Search for the cell housing the specified text and yield its [x, y] center coordinate. 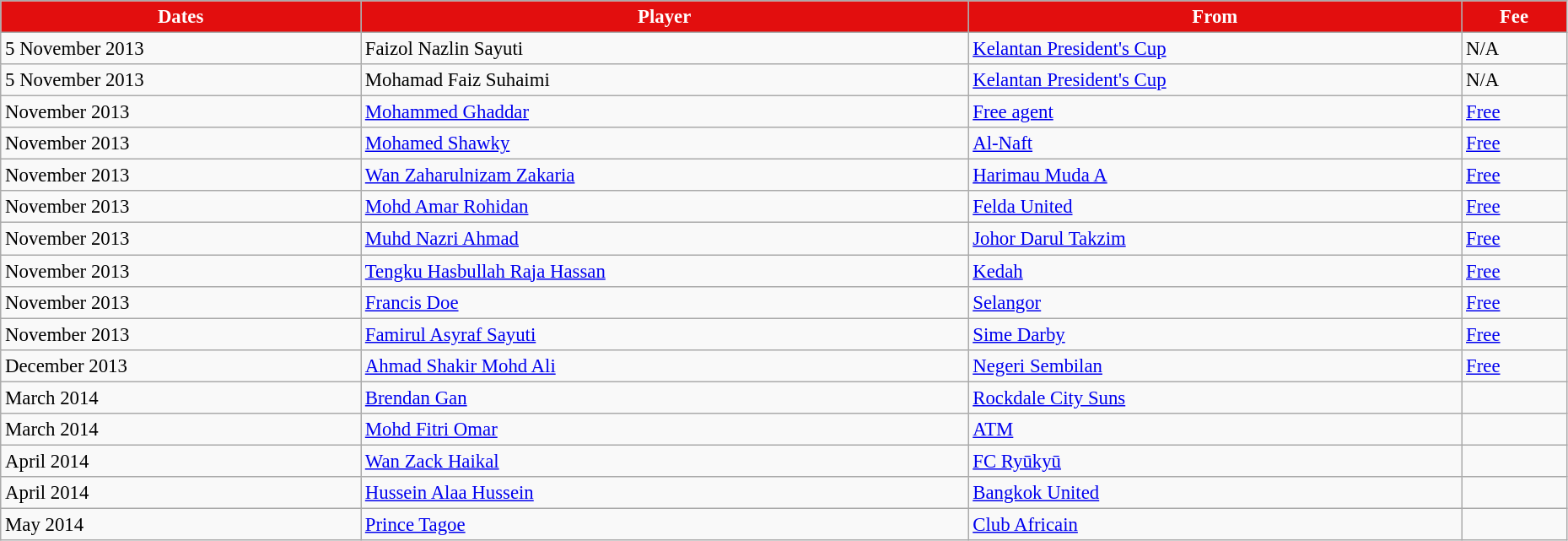
Free agent [1215, 112]
Mohammed Ghaddar [665, 112]
Club Africain [1215, 524]
Famirul Asyraf Sayuti [665, 334]
Player [665, 17]
Hussein Alaa Hussein [665, 493]
Johor Darul Takzim [1215, 239]
ATM [1215, 430]
Sime Darby [1215, 334]
December 2013 [181, 365]
From [1215, 17]
Negeri Sembilan [1215, 365]
Felda United [1215, 207]
Harimau Muda A [1215, 176]
Mohamad Faiz Suhaimi [665, 80]
Wan Zaharulnizam Zakaria [665, 176]
Selangor [1215, 302]
Dates [181, 17]
Wan Zack Haikal [665, 461]
May 2014 [181, 524]
Prince Tagoe [665, 524]
Al-Naft [1215, 143]
Mohd Amar Rohidan [665, 207]
Francis Doe [665, 302]
Fee [1515, 17]
Bangkok United [1215, 493]
Ahmad Shakir Mohd Ali [665, 365]
Mohamed Shawky [665, 143]
Brendan Gan [665, 398]
Faizol Nazlin Sayuti [665, 49]
Tengku Hasbullah Raja Hassan [665, 271]
FC Ryūkyū [1215, 461]
Rockdale City Suns [1215, 398]
Muhd Nazri Ahmad [665, 239]
Mohd Fitri Omar [665, 430]
Kedah [1215, 271]
